Pinpoint the cell where the given text exists, returning its [X, Y] midpoint coordinate. 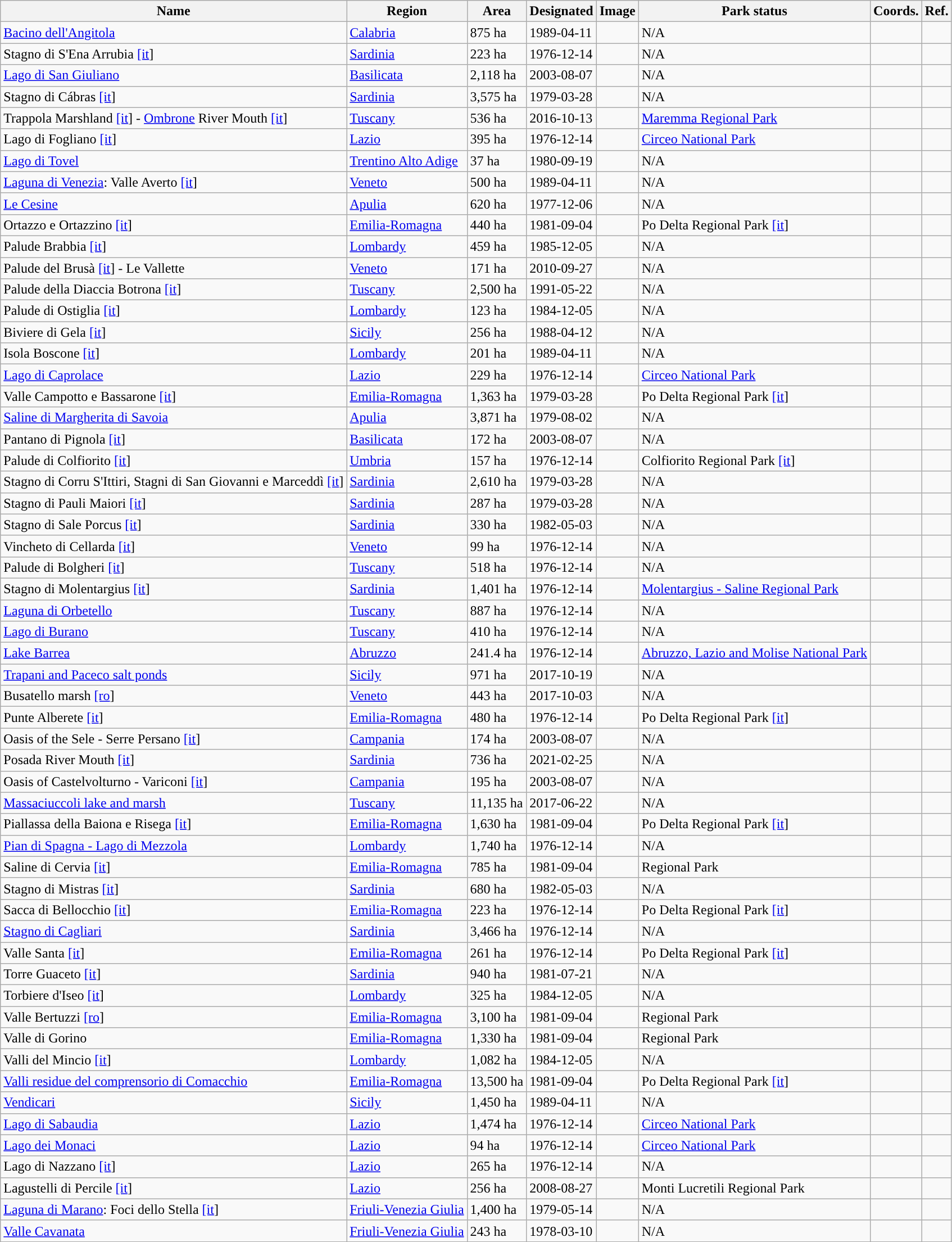
2,500 ha [497, 290]
261 ha [497, 953]
1,450 ha [497, 1103]
Laguna di Venezia: Valle Averto [it] [174, 182]
325 ha [497, 996]
Stagno di Cagliari [174, 931]
518 ha [497, 567]
Valle Cavanata [174, 1231]
Maremma Regional Park [754, 118]
Oasis of the Sele - Serre Persano [it] [174, 739]
195 ha [497, 782]
1977-12-06 [561, 204]
Valli del Mincio [it] [174, 1060]
1991-05-22 [561, 290]
Pantano di Pignola [it] [174, 439]
Lago di Nazzano [it] [174, 1167]
241.4 ha [497, 653]
887 ha [497, 610]
11,135 ha [497, 803]
Colfiorito Regional Park [it] [754, 460]
971 ha [497, 675]
Trappola Marshland [it] - Ombrone River Mouth [it] [174, 118]
Le Cesine [174, 204]
Bacino dell'Angitola [174, 33]
Palude Brabbia [it] [174, 246]
Lago di Tovel [174, 161]
Stagno di Pauli Maiori [it] [174, 503]
Valli residue del comprensorio di Comacchio [174, 1081]
243 ha [497, 1231]
172 ha [497, 439]
Lago di San Giuliano [174, 75]
875 ha [497, 33]
1,400 ha [497, 1209]
330 ha [497, 525]
3,871 ha [497, 418]
229 ha [497, 375]
1988-04-12 [561, 332]
736 ha [497, 760]
1979-05-14 [561, 1209]
171 ha [497, 268]
1985-12-05 [561, 246]
Saline di Cervia [it] [174, 867]
1979-08-02 [561, 418]
Area [497, 11]
1,474 ha [497, 1124]
Sacca di Bellocchio [it] [174, 910]
2,118 ha [497, 75]
37 ha [497, 161]
2017-06-22 [561, 803]
Lago di Burano [174, 632]
1,630 ha [497, 824]
Lago dei Monaci [174, 1145]
Abruzzo [407, 653]
Umbria [407, 460]
2021-02-25 [561, 760]
2017-10-19 [561, 675]
1,401 ha [497, 589]
1978-03-10 [561, 1231]
620 ha [497, 204]
265 ha [497, 1167]
3,466 ha [497, 931]
1,082 ha [497, 1060]
157 ha [497, 460]
Lago di Sabaudia [174, 1124]
459 ha [497, 246]
2016-10-13 [561, 118]
1,363 ha [497, 396]
Laguna di Marano: Foci dello Stella [it] [174, 1209]
Biviere di Gela [it] [174, 332]
3,100 ha [497, 1017]
Stagno di Cábras [it] [174, 97]
1,740 ha [497, 846]
Busatello marsh [ro] [174, 696]
Ortazzo e Ortazzino [it] [174, 225]
Calabria [407, 33]
Valle Bertuzzi [ro] [174, 1017]
Monti Lucretili Regional Park [754, 1188]
Pian di Spagna - Lago di Mezzola [174, 846]
Palude di Colfiorito [it] [174, 460]
Stagno di Sale Porcus [it] [174, 525]
Trapani and Paceco salt ponds [174, 675]
Lagustelli di Percile [it] [174, 1188]
Massaciuccoli lake and marsh [174, 803]
680 ha [497, 888]
Region [407, 11]
Piallassa della Baiona e Risega [it] [174, 824]
Stagno di Mistras [it] [174, 888]
174 ha [497, 739]
395 ha [497, 139]
Palude di Bolgheri [it] [174, 567]
Palude di Ostiglia [it] [174, 311]
Torbiere d'Iseo [it] [174, 996]
2008-08-27 [561, 1188]
123 ha [497, 311]
94 ha [497, 1145]
Coords. [896, 11]
Stagno di S'Ena Arrubia [it] [174, 54]
940 ha [497, 974]
1,330 ha [497, 1038]
2010-09-27 [561, 268]
785 ha [497, 867]
Laguna di Orbetello [174, 610]
500 ha [497, 182]
443 ha [497, 696]
Vincheto di Cellarda [it] [174, 546]
Valle Santa [it] [174, 953]
Lake Barrea [174, 653]
Palude del Brusà [it] - Le Vallette [174, 268]
99 ha [497, 546]
Posada River Mouth [it] [174, 760]
Punte Alberete [it] [174, 717]
2,610 ha [497, 482]
Image [617, 11]
Torre Guaceto [it] [174, 974]
1981-07-21 [561, 974]
3,575 ha [497, 97]
Stagno di Corru S'Ittiri, Stagni di San Giovanni e Marceddì [it] [174, 482]
Lago di Fogliano [it] [174, 139]
Ref. [936, 11]
Vendicari [174, 1103]
Valle Campotto e Bassarone [it] [174, 396]
2017-10-03 [561, 696]
Trentino Alto Adige [407, 161]
Abruzzo, Lazio and Molise National Park [754, 653]
Lago di Caprolace [174, 375]
1980-09-19 [561, 161]
Valle di Gorino [174, 1038]
Park status [754, 11]
13,500 ha [497, 1081]
201 ha [497, 354]
Name [174, 11]
536 ha [497, 118]
287 ha [497, 503]
440 ha [497, 225]
Stagno di Molentargius [it] [174, 589]
Palude della Diaccia Botrona [it] [174, 290]
Molentargius - Saline Regional Park [754, 589]
410 ha [497, 632]
480 ha [497, 717]
Designated [561, 11]
Saline di Margherita di Savoia [174, 418]
Isola Boscone [it] [174, 354]
Oasis of Castelvolturno - Variconi [it] [174, 782]
